Scan for the cell matching the given text and deliver its [X, Y] coordinate at center. 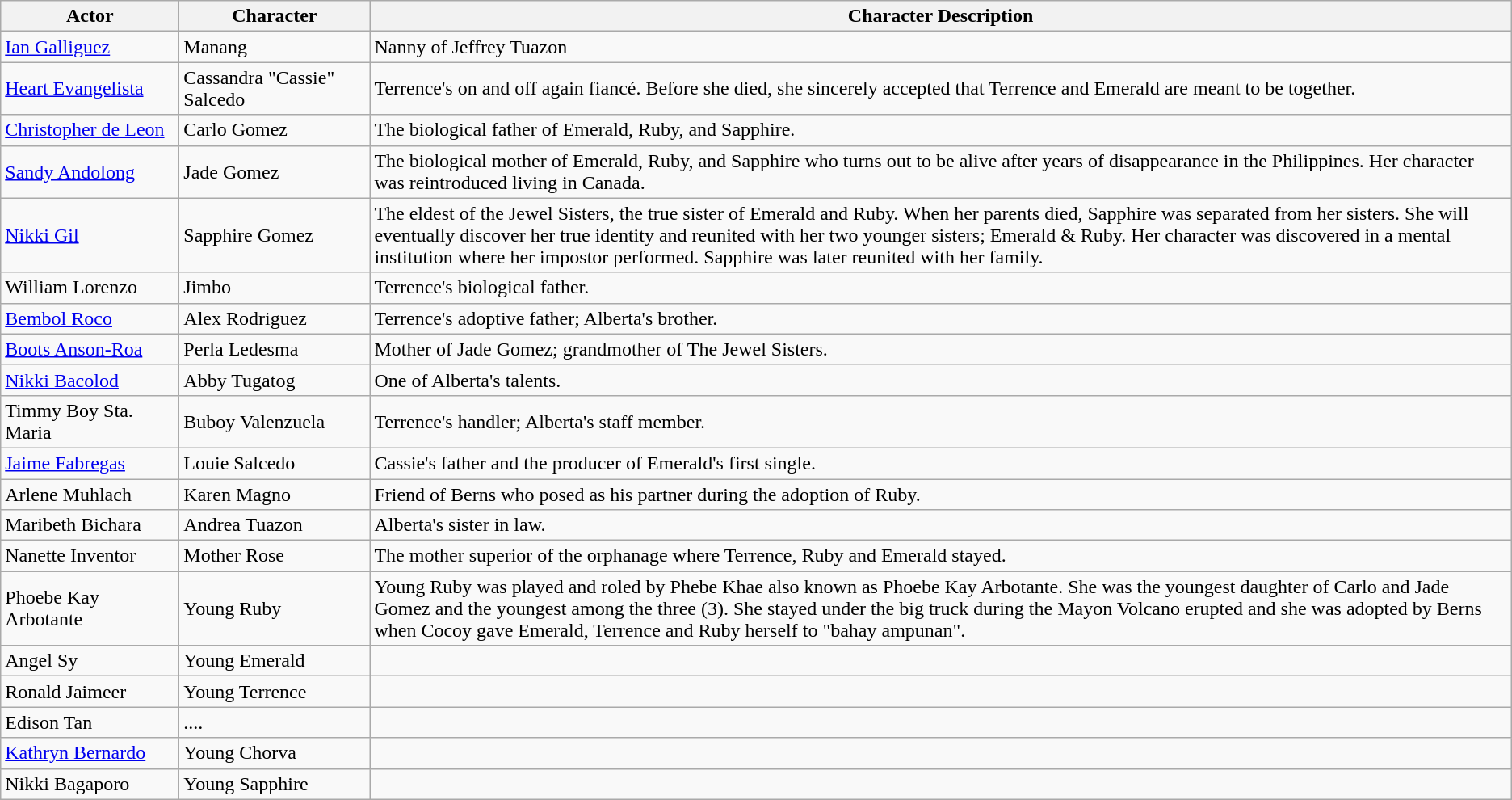
Cassie's father and the producer of Emerald's first single. [940, 463]
Terrence's adoptive father; Alberta's brother. [940, 318]
Louie Salcedo [275, 463]
Kathryn Bernardo [90, 753]
Heart Evangelista [90, 89]
Young Ruby [275, 608]
Actor [90, 16]
One of Alberta's talents. [940, 380]
William Lorenzo [90, 288]
Young Terrence [275, 692]
Christopher de Leon [90, 130]
Manang [275, 47]
Young Chorva [275, 753]
Karen Magno [275, 494]
Maribeth Bichara [90, 525]
Nikki Bagaporo [90, 784]
Friend of Berns who posed as his partner during the adoption of Ruby. [940, 494]
Character [275, 16]
Jimbo [275, 288]
The mother superior of the orphanage where Terrence, Ruby and Emerald stayed. [940, 556]
Andrea Tuazon [275, 525]
Boots Anson-Roa [90, 349]
Perla Ledesma [275, 349]
Young Emerald [275, 661]
Angel Sy [90, 661]
Ronald Jaimeer [90, 692]
Phoebe Kay Arbotante [90, 608]
Sandy Andolong [90, 171]
Character Description [940, 16]
Ian Galliguez [90, 47]
Edison Tan [90, 722]
Bembol Roco [90, 318]
Alex Rodriguez [275, 318]
Alberta's sister in law. [940, 525]
The biological father of Emerald, Ruby, and Sapphire. [940, 130]
Mother of Jade Gomez; grandmother of The Jewel Sisters. [940, 349]
Young Sapphire [275, 784]
Nikki Gil [90, 235]
Terrence's handler; Alberta's staff member. [940, 422]
Sapphire Gomez [275, 235]
Terrence's on and off again fiancé. Before she died, she sincerely accepted that Terrence and Emerald are meant to be together. [940, 89]
Jaime Fabregas [90, 463]
Cassandra "Cassie" Salcedo [275, 89]
Nanette Inventor [90, 556]
Nanny of Jeffrey Tuazon [940, 47]
Arlene Muhlach [90, 494]
Abby Tugatog [275, 380]
Timmy Boy Sta. Maria [90, 422]
Jade Gomez [275, 171]
Carlo Gomez [275, 130]
Mother Rose [275, 556]
Terrence's biological father. [940, 288]
.... [275, 722]
Buboy Valenzuela [275, 422]
Nikki Bacolod [90, 380]
